Return the (x, y) coordinate for the center point of the cell that contains the specified text.  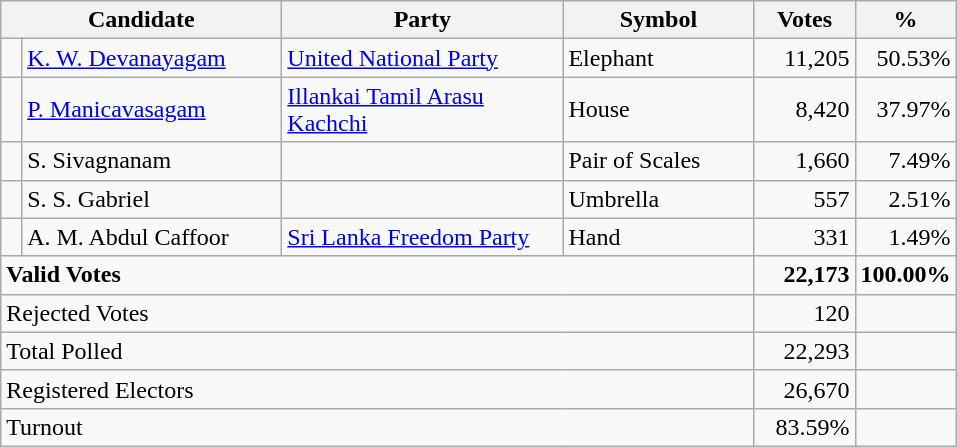
Rejected Votes (378, 313)
Registered Electors (378, 389)
37.97% (906, 110)
S. S. Gabriel (152, 199)
Candidate (142, 20)
A. M. Abdul Caffoor (152, 237)
8,420 (804, 110)
Elephant (658, 58)
1.49% (906, 237)
Pair of Scales (658, 161)
Total Polled (378, 351)
1,660 (804, 161)
Valid Votes (378, 275)
26,670 (804, 389)
331 (804, 237)
557 (804, 199)
11,205 (804, 58)
House (658, 110)
Umbrella (658, 199)
Votes (804, 20)
K. W. Devanayagam (152, 58)
% (906, 20)
Turnout (378, 427)
2.51% (906, 199)
Illankai Tamil Arasu Kachchi (422, 110)
50.53% (906, 58)
120 (804, 313)
7.49% (906, 161)
83.59% (804, 427)
Symbol (658, 20)
22,173 (804, 275)
S. Sivagnanam (152, 161)
P. Manicavasagam (152, 110)
United National Party (422, 58)
Sri Lanka Freedom Party (422, 237)
22,293 (804, 351)
Hand (658, 237)
100.00% (906, 275)
Party (422, 20)
